Identify which cell holds the provided text, then report its [X, Y] central coordinate. 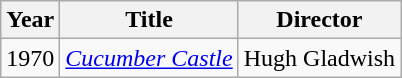
1970 [30, 58]
Director [319, 20]
Year [30, 20]
Hugh Gladwish [319, 58]
Cucumber Castle [149, 58]
Title [149, 20]
